Search for the cell housing the specified text and yield its (X, Y) center coordinate. 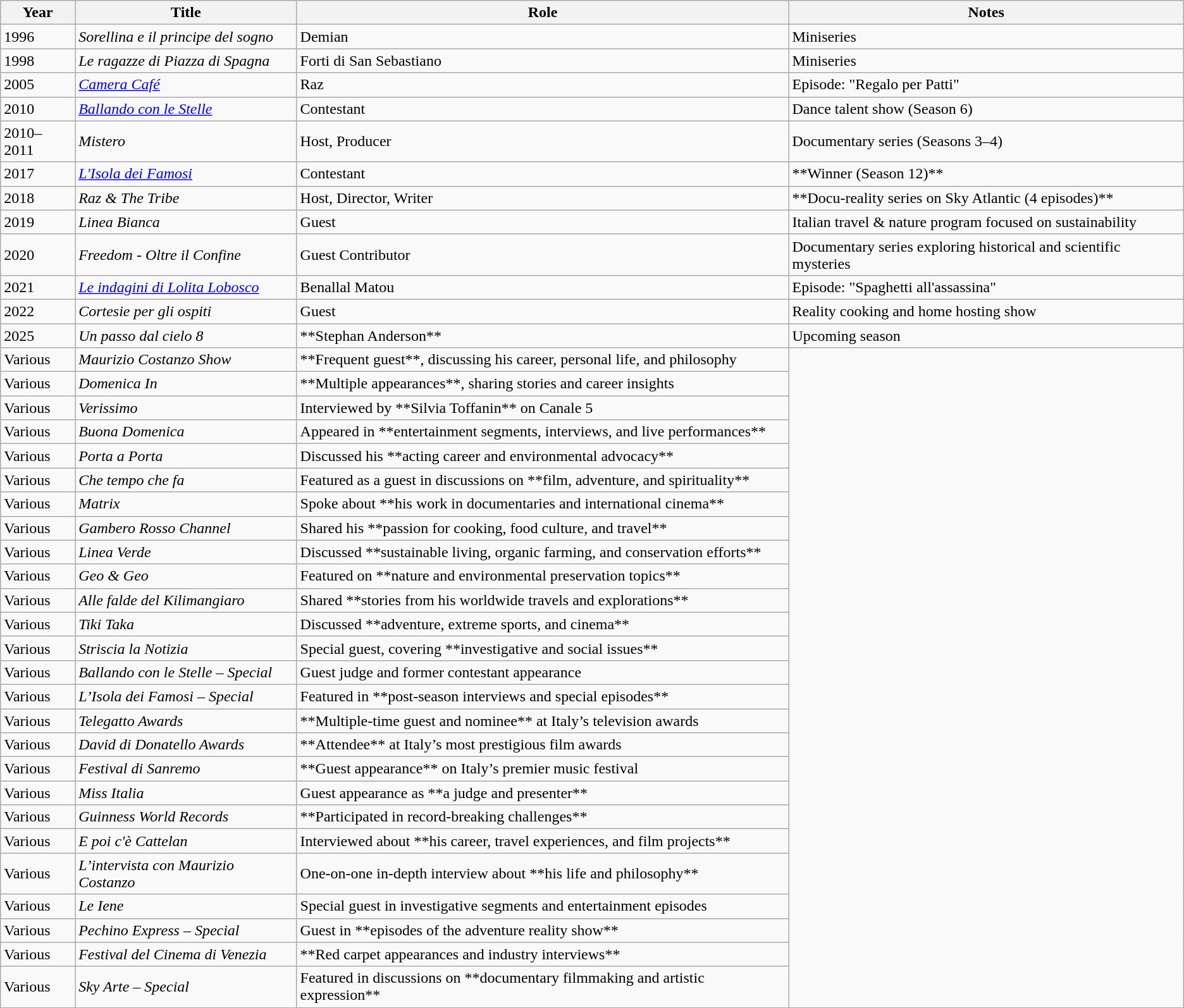
Guinness World Records (186, 817)
Featured in discussions on **documentary filmmaking and artistic expression** (543, 986)
2018 (38, 198)
2017 (38, 174)
Camera Café (186, 85)
2021 (38, 287)
Reality cooking and home hosting show (986, 311)
Featured in **post-season interviews and special episodes** (543, 696)
Alle falde del Kilimangiaro (186, 600)
Festival di Sanremo (186, 769)
**Multiple appearances**, sharing stories and career insights (543, 384)
Documentary series (Seasons 3–4) (986, 142)
**Stephan Anderson** (543, 336)
Un passo dal cielo 8 (186, 336)
Host, Director, Writer (543, 198)
2010–2011 (38, 142)
Role (543, 13)
Appeared in **entertainment segments, interviews, and live performances** (543, 432)
**Winner (Season 12)** (986, 174)
Porta a Porta (186, 456)
Dance talent show (Season 6) (986, 109)
Domenica In (186, 384)
Featured as a guest in discussions on **film, adventure, and spirituality** (543, 480)
Sky Arte – Special (186, 986)
Telegatto Awards (186, 720)
1998 (38, 61)
**Frequent guest**, discussing his career, personal life, and philosophy (543, 360)
Guest Contributor (543, 254)
2025 (38, 336)
**Red carpet appearances and industry interviews** (543, 954)
Discussed **sustainable living, organic farming, and conservation efforts** (543, 552)
Shared **stories from his worldwide travels and explorations** (543, 600)
Linea Bianca (186, 222)
Episode: "Spaghetti all'assassina" (986, 287)
Spoke about **his work in documentaries and international cinema** (543, 504)
Raz & The Tribe (186, 198)
Cortesie per gli ospiti (186, 311)
Maurizio Costanzo Show (186, 360)
Benallal Matou (543, 287)
Guest in **episodes of the adventure reality show** (543, 930)
Guest appearance as **a judge and presenter** (543, 793)
Le Iene (186, 906)
2019 (38, 222)
Guest judge and former contestant appearance (543, 672)
Le indagini di Lolita Lobosco (186, 287)
Gambero Rosso Channel (186, 528)
One-on-one in-depth interview about **his life and philosophy** (543, 874)
2005 (38, 85)
L’Isola dei Famosi – Special (186, 696)
Striscia la Notizia (186, 648)
Upcoming season (986, 336)
Buona Domenica (186, 432)
**Docu-reality series on Sky Atlantic (4 episodes)** (986, 198)
Verissimo (186, 408)
**Attendee** at Italy’s most prestigious film awards (543, 745)
Year (38, 13)
E poi c'è Cattelan (186, 841)
Interviewed by **Silvia Toffanin** on Canale 5 (543, 408)
**Participated in record-breaking challenges** (543, 817)
Italian travel & nature program focused on sustainability (986, 222)
Documentary series exploring historical and scientific mysteries (986, 254)
Forti di San Sebastiano (543, 61)
Discussed **adventure, extreme sports, and cinema** (543, 624)
Festival del Cinema di Venezia (186, 954)
Raz (543, 85)
Freedom - Oltre il Confine (186, 254)
Mistero (186, 142)
Episode: "Regalo per Patti" (986, 85)
L’intervista con Maurizio Costanzo (186, 874)
Tiki Taka (186, 624)
1996 (38, 37)
Host, Producer (543, 142)
Matrix (186, 504)
Miss Italia (186, 793)
Special guest in investigative segments and entertainment episodes (543, 906)
Linea Verde (186, 552)
2020 (38, 254)
Pechino Express – Special (186, 930)
**Multiple-time guest and nominee** at Italy’s television awards (543, 720)
Demian (543, 37)
Shared his **passion for cooking, food culture, and travel** (543, 528)
Sorellina e il principe del sogno (186, 37)
Che tempo che fa (186, 480)
Geo & Geo (186, 576)
Featured on **nature and environmental preservation topics** (543, 576)
**Guest appearance** on Italy’s premier music festival (543, 769)
2010 (38, 109)
David di Donatello Awards (186, 745)
Interviewed about **his career, travel experiences, and film projects** (543, 841)
2022 (38, 311)
Title (186, 13)
Special guest, covering **investigative and social issues** (543, 648)
Ballando con le Stelle – Special (186, 672)
L'Isola dei Famosi (186, 174)
Ballando con le Stelle (186, 109)
Le ragazze di Piazza di Spagna (186, 61)
Discussed his **acting career and environmental advocacy** (543, 456)
Notes (986, 13)
